Return the [X, Y] coordinate for the center point of the cell that contains the specified text.  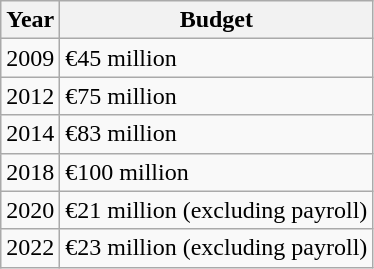
€23 million (excluding payroll) [216, 248]
2018 [30, 172]
2022 [30, 248]
2020 [30, 210]
Budget [216, 20]
€45 million [216, 58]
2014 [30, 134]
€75 million [216, 96]
€83 million [216, 134]
€100 million [216, 172]
Year [30, 20]
2012 [30, 96]
2009 [30, 58]
€21 million (excluding payroll) [216, 210]
